Detect which cell encompasses the target text, then output its (x, y) center coordinate. 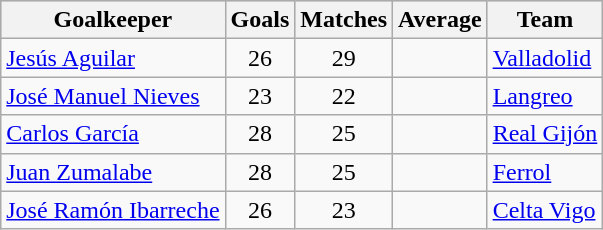
Langreo (545, 96)
Matches (344, 20)
Real Gijón (545, 134)
Goalkeeper (113, 20)
Team (545, 20)
Ferrol (545, 172)
22 (344, 96)
Juan Zumalabe (113, 172)
Average (440, 20)
Goals (260, 20)
Carlos García (113, 134)
Valladolid (545, 58)
Celta Vigo (545, 210)
José Ramón Ibarreche (113, 210)
Jesús Aguilar (113, 58)
José Manuel Nieves (113, 96)
29 (344, 58)
